Return (X, Y) of the center of cell containing provided text 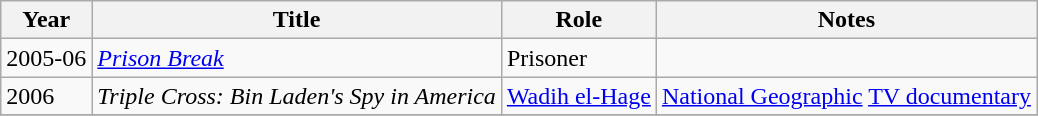
Prison Break (297, 58)
Year (46, 20)
Title (297, 20)
Triple Cross: Bin Laden's Spy in America (297, 96)
Prisoner (578, 58)
2005-06 (46, 58)
Wadih el-Hage (578, 96)
2006 (46, 96)
Notes (846, 20)
Role (578, 20)
National Geographic TV documentary (846, 96)
